Determine the (x, y) coordinate at the center of the cell enclosing the given text.  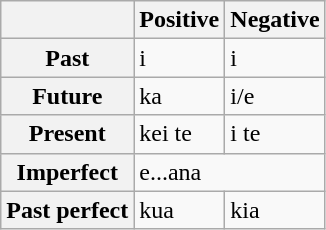
i/e (275, 96)
Positive (180, 20)
ka (180, 96)
e...ana (230, 172)
Imperfect (68, 172)
Present (68, 134)
Past (68, 58)
i te (275, 134)
Future (68, 96)
kei te (180, 134)
Past perfect (68, 210)
kua (180, 210)
kia (275, 210)
Negative (275, 20)
